Extract the (x, y) coordinate from the center of the cell holding the provided text.  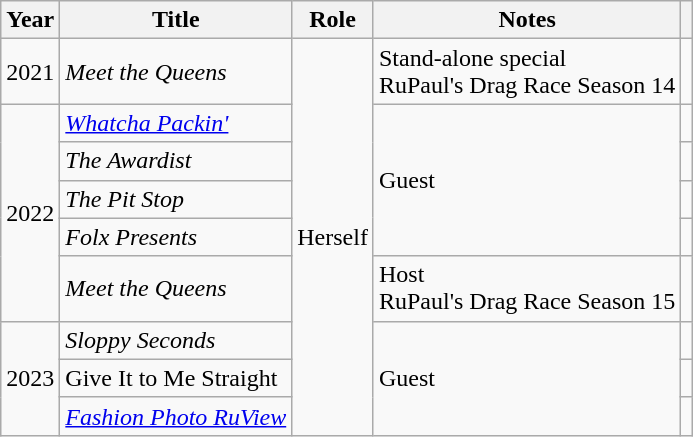
Year (30, 20)
Give It to Me Straight (176, 378)
Title (176, 20)
2023 (30, 378)
Stand-alone specialRuPaul's Drag Race Season 14 (526, 72)
Role (333, 20)
2022 (30, 212)
2021 (30, 72)
The Awardist (176, 161)
Herself (333, 238)
Fashion Photo RuView (176, 416)
Sloppy Seconds (176, 340)
Folx Presents (176, 237)
Notes (526, 20)
Whatcha Packin' (176, 123)
HostRuPaul's Drag Race Season 15 (526, 288)
The Pit Stop (176, 199)
